Capture the cell that displays the provided text and extract its (x, y) central coordinate. 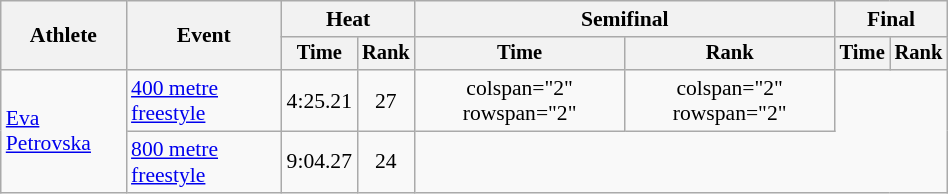
Eva Petrovska (64, 131)
Heat (348, 19)
Final (892, 19)
800 metre freestyle (204, 162)
Semifinal (625, 19)
24 (386, 162)
27 (386, 100)
Athlete (64, 36)
4:25.21 (320, 100)
9:04.27 (320, 162)
400 metre freestyle (204, 100)
Event (204, 36)
